For the text-containing cell, return its midpoint in [X, Y] coordinate format. 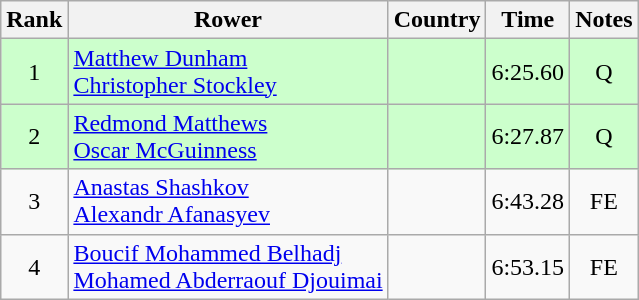
Boucif Mohammed BelhadjMohamed Abderraouf Djouimai [228, 266]
4 [34, 266]
Matthew DunhamChristopher Stockley [228, 72]
6:53.15 [528, 266]
Notes [604, 20]
Rank [34, 20]
3 [34, 202]
6:43.28 [528, 202]
Redmond MatthewsOscar McGuinness [228, 136]
Country [437, 20]
Rower [228, 20]
Anastas ShashkovAlexandr Afanasyev [228, 202]
1 [34, 72]
6:25.60 [528, 72]
6:27.87 [528, 136]
2 [34, 136]
Time [528, 20]
